Return the [x, y] coordinate for the center point of the cell that contains the specified text.  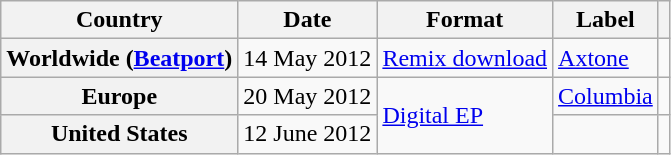
Worldwide (Beatport) [120, 58]
Europe [120, 96]
Label [606, 20]
Columbia [606, 96]
Remix download [465, 58]
Digital EP [465, 115]
Format [465, 20]
12 June 2012 [308, 134]
20 May 2012 [308, 96]
United States [120, 134]
14 May 2012 [308, 58]
Date [308, 20]
Axtone [606, 58]
Country [120, 20]
